Pinpoint the cell where the given text exists, returning its (x, y) midpoint coordinate. 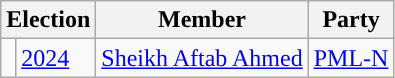
2024 (56, 58)
Election (48, 20)
Sheikh Aftab Ahmed (202, 58)
Party (351, 20)
PML-N (351, 58)
Member (202, 20)
